Output the (X, Y) coordinate of the center of the cell containing the given text.  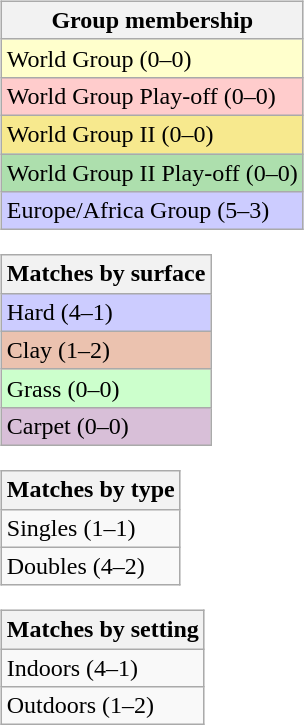
Singles (1–1) (90, 528)
Europe/Africa Group (5–3) (152, 211)
Carpet (0–0) (106, 426)
Clay (1–2) (106, 350)
Hard (4–1) (106, 312)
World Group II Play-off (0–0) (152, 173)
Matches by type (90, 490)
Indoors (4–1) (102, 668)
Matches by setting (102, 630)
World Group (0–0) (152, 58)
World Group II (0–0) (152, 134)
Doubles (4–2) (90, 566)
Matches by surface (106, 274)
Outdoors (1–2) (102, 706)
World Group Play-off (0–0) (152, 96)
Group membership (152, 20)
Grass (0–0) (106, 388)
